Determine the (X, Y) coordinate at the center of the cell enclosing the given text.  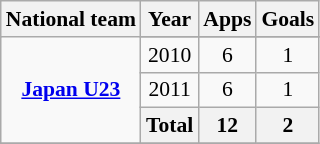
2011 (170, 90)
2010 (170, 55)
2 (288, 126)
Apps (227, 19)
National team (71, 19)
Total (170, 126)
Goals (288, 19)
Year (170, 19)
12 (227, 126)
Japan U23 (71, 90)
